Scan for the cell matching the given text and deliver its [X, Y] coordinate at center. 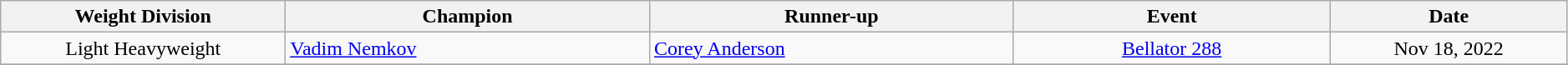
Event [1171, 17]
Light Heavyweight [144, 48]
Corey Anderson [831, 48]
Weight Division [144, 17]
Nov 18, 2022 [1449, 48]
Bellator 288 [1171, 48]
Runner-up [831, 17]
Champion [468, 17]
Date [1449, 17]
Vadim Nemkov [468, 48]
